Detect which cell encompasses the target text, then output its (X, Y) center coordinate. 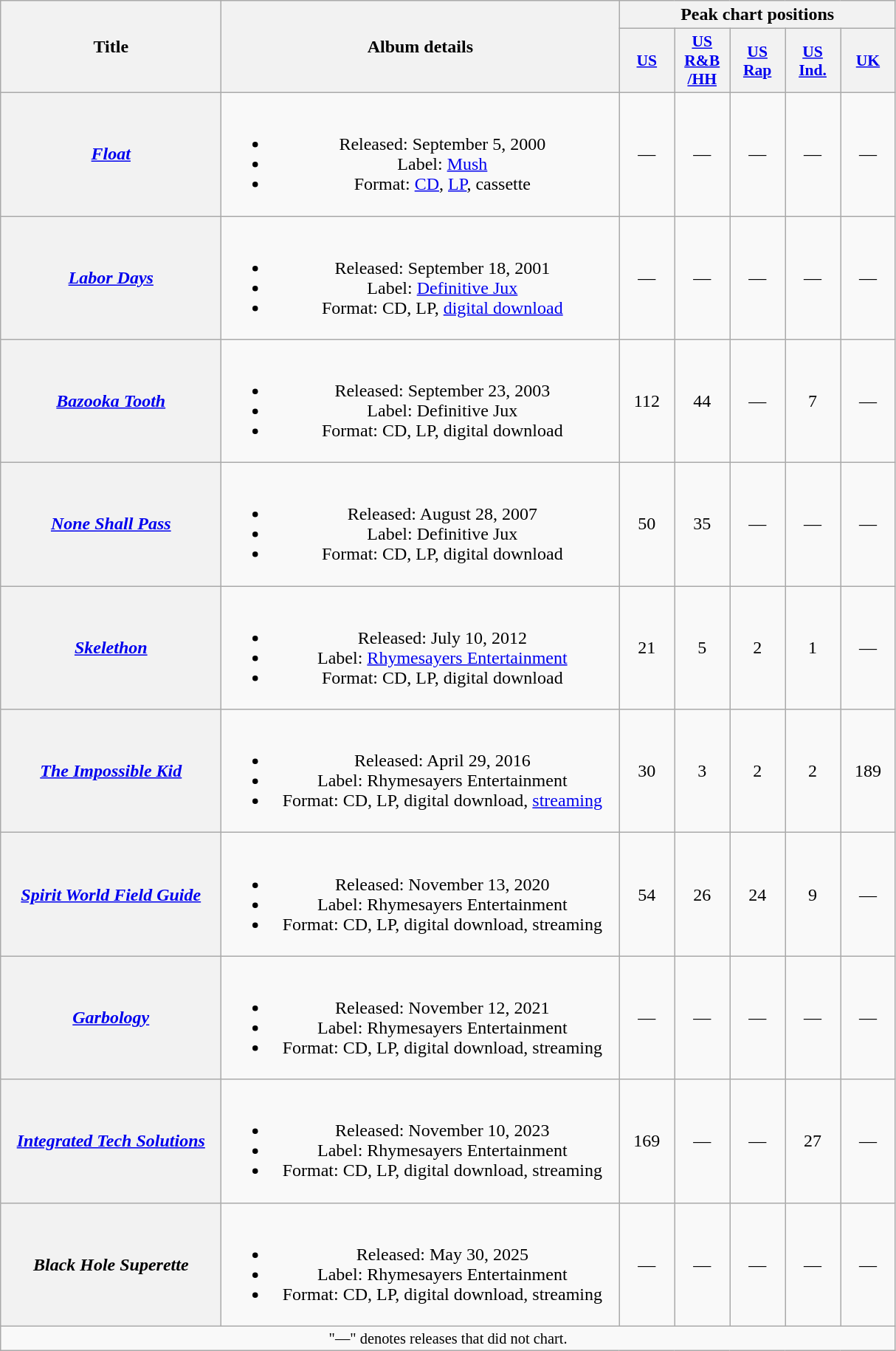
US (647, 61)
1 (813, 648)
Float (111, 154)
USRap (757, 61)
None Shall Pass (111, 524)
27 (813, 1141)
21 (647, 648)
7 (813, 402)
24 (757, 895)
Album details (421, 47)
Spirit World Field Guide (111, 895)
50 (647, 524)
189 (868, 771)
54 (647, 895)
30 (647, 771)
9 (813, 895)
Released: November 12, 2021Label: Rhymesayers EntertainmentFormat: CD, LP, digital download, streaming (421, 1017)
Released: August 28, 2007Label: Definitive JuxFormat: CD, LP, digital download (421, 524)
Title (111, 47)
5 (703, 648)
Skelethon (111, 648)
Released: September 5, 2000Label: MushFormat: CD, LP, cassette (421, 154)
Released: July 10, 2012Label: Rhymesayers EntertainmentFormat: CD, LP, digital download (421, 648)
Black Hole Superette (111, 1264)
26 (703, 895)
44 (703, 402)
USInd. (813, 61)
UK (868, 61)
The Impossible Kid (111, 771)
169 (647, 1141)
Bazooka Tooth (111, 402)
Labor Days (111, 278)
Released: April 29, 2016Label: Rhymesayers EntertainmentFormat: CD, LP, digital download, streaming (421, 771)
Released: May 30, 2025Label: Rhymesayers EntertainmentFormat: CD, LP, digital download, streaming (421, 1264)
USR&B/HH (703, 61)
Integrated Tech Solutions (111, 1141)
35 (703, 524)
Released: September 23, 2003Label: Definitive JuxFormat: CD, LP, digital download (421, 402)
"—" denotes releases that did not chart. (449, 1338)
Peak chart positions (757, 15)
Garbology (111, 1017)
3 (703, 771)
Released: November 13, 2020Label: Rhymesayers EntertainmentFormat: CD, LP, digital download, streaming (421, 895)
Released: September 18, 2001Label: Definitive JuxFormat: CD, LP, digital download (421, 278)
Released: November 10, 2023Label: Rhymesayers EntertainmentFormat: CD, LP, digital download, streaming (421, 1141)
112 (647, 402)
